Find where the given text appears and provide that cell's center as [x, y] coordinate. 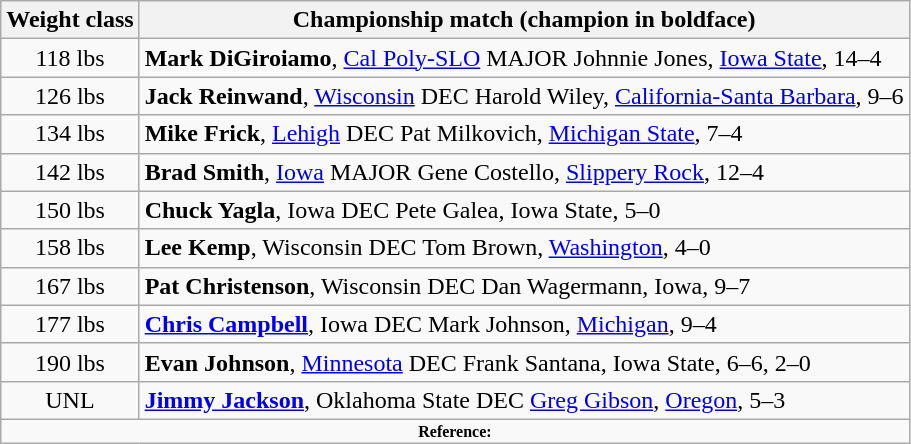
158 lbs [70, 248]
Mike Frick, Lehigh DEC Pat Milkovich, Michigan State, 7–4 [524, 134]
190 lbs [70, 362]
Pat Christenson, Wisconsin DEC Dan Wagermann, Iowa, 9–7 [524, 286]
134 lbs [70, 134]
Lee Kemp, Wisconsin DEC Tom Brown, Washington, 4–0 [524, 248]
Jack Reinwand, Wisconsin DEC Harold Wiley, California-Santa Barbara, 9–6 [524, 96]
Championship match (champion in boldface) [524, 20]
142 lbs [70, 172]
UNL [70, 400]
Chuck Yagla, Iowa DEC Pete Galea, Iowa State, 5–0 [524, 210]
Reference: [455, 431]
Chris Campbell, Iowa DEC Mark Johnson, Michigan, 9–4 [524, 324]
167 lbs [70, 286]
118 lbs [70, 58]
177 lbs [70, 324]
Jimmy Jackson, Oklahoma State DEC Greg Gibson, Oregon, 5–3 [524, 400]
Weight class [70, 20]
Mark DiGiroiamo, Cal Poly-SLO MAJOR Johnnie Jones, Iowa State, 14–4 [524, 58]
150 lbs [70, 210]
Brad Smith, Iowa MAJOR Gene Costello, Slippery Rock, 12–4 [524, 172]
Evan Johnson, Minnesota DEC Frank Santana, Iowa State, 6–6, 2–0 [524, 362]
126 lbs [70, 96]
